Find where the given text appears and provide that cell's center as (x, y) coordinate. 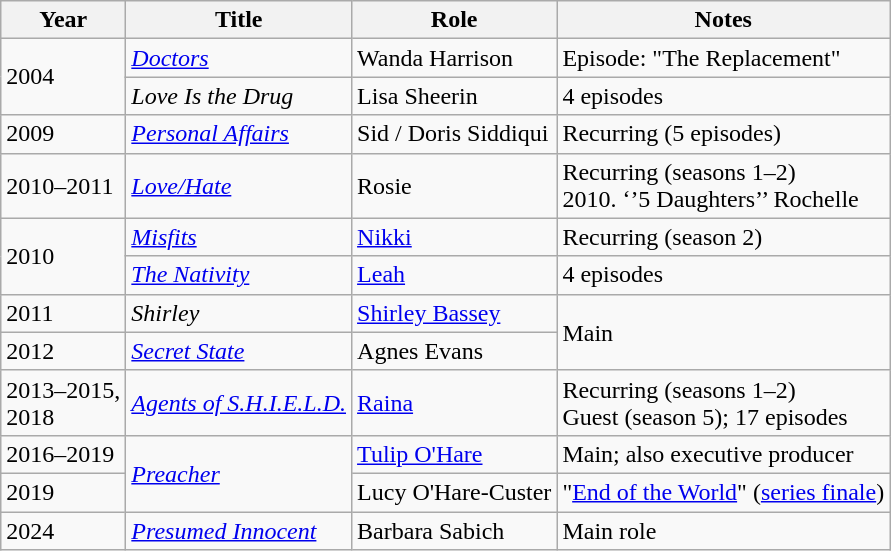
2024 (64, 531)
Title (239, 20)
Secret State (239, 351)
Main role (724, 531)
2010–2011 (64, 186)
Shirley (239, 313)
"End of the World" (series finale) (724, 492)
Agnes Evans (454, 351)
2011 (64, 313)
Episode: "The Replacement" (724, 58)
2004 (64, 77)
2019 (64, 492)
Recurring (season 2) (724, 237)
Recurring (seasons 1–2)2010. ‘’5 Daughters’’ Rochelle (724, 186)
2009 (64, 134)
Recurring (5 episodes) (724, 134)
Rosie (454, 186)
Love Is the Drug (239, 96)
Role (454, 20)
Recurring (seasons 1–2)Guest (season 5); 17 episodes (724, 402)
Barbara Sabich (454, 531)
2016–2019 (64, 454)
Leah (454, 275)
Personal Affairs (239, 134)
Shirley Bassey (454, 313)
2012 (64, 351)
Misfits (239, 237)
Doctors (239, 58)
Agents of S.H.I.E.L.D. (239, 402)
Main (724, 332)
Presumed Innocent (239, 531)
Lucy O'Hare-Custer (454, 492)
Preacher (239, 473)
Main; also executive producer (724, 454)
Tulip O'Hare (454, 454)
2013–2015,2018 (64, 402)
The Nativity (239, 275)
Nikki (454, 237)
Raina (454, 402)
Notes (724, 20)
Sid / Doris Siddiqui (454, 134)
Love/Hate (239, 186)
Lisa Sheerin (454, 96)
Wanda Harrison (454, 58)
2010 (64, 256)
Year (64, 20)
